Capture the cell that displays the provided text and extract its (x, y) central coordinate. 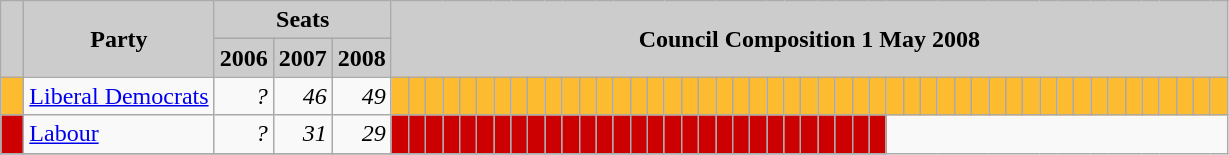
Seats (302, 20)
31 (302, 134)
46 (302, 96)
Liberal Democrats (119, 96)
2006 (244, 58)
Party (119, 39)
2008 (362, 58)
29 (362, 134)
Labour (119, 134)
Council Composition 1 May 2008 (809, 39)
49 (362, 96)
2007 (302, 58)
